Return the (x, y) coordinate for the center point of the cell that contains the specified text.  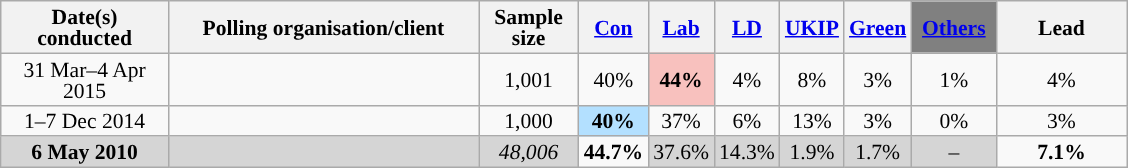
Sample size (528, 27)
1.9% (812, 152)
31 Mar–4 Apr 2015 (85, 79)
Con (614, 27)
0% (954, 120)
LD (747, 27)
Lead (1061, 27)
6 May 2010 (85, 152)
48,006 (528, 152)
37.6% (681, 152)
8% (812, 79)
Lab (681, 27)
1% (954, 79)
1–7 Dec 2014 (85, 120)
UKIP (812, 27)
14.3% (747, 152)
1,001 (528, 79)
Green (878, 27)
1.7% (878, 152)
37% (681, 120)
6% (747, 120)
1,000 (528, 120)
13% (812, 120)
44.7% (614, 152)
7.1% (1061, 152)
– (954, 152)
44% (681, 79)
Date(s)conducted (85, 27)
Others (954, 27)
Polling organisation/client (323, 27)
